Identify which cell holds the provided text, then report its [X, Y] central coordinate. 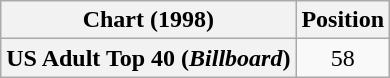
58 [343, 58]
Chart (1998) [148, 20]
Position [343, 20]
US Adult Top 40 (Billboard) [148, 58]
